From the cell containing the given text, extract its center point as [X, Y] coordinate. 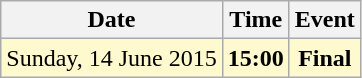
15:00 [256, 58]
Date [112, 20]
Final [324, 58]
Event [324, 20]
Sunday, 14 June 2015 [112, 58]
Time [256, 20]
